Scan for the cell matching the given text and deliver its [x, y] coordinate at center. 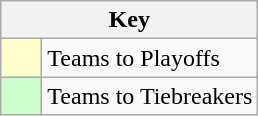
Teams to Playoffs [150, 58]
Key [130, 20]
Teams to Tiebreakers [150, 96]
